Search for the cell housing the specified text and yield its [X, Y] center coordinate. 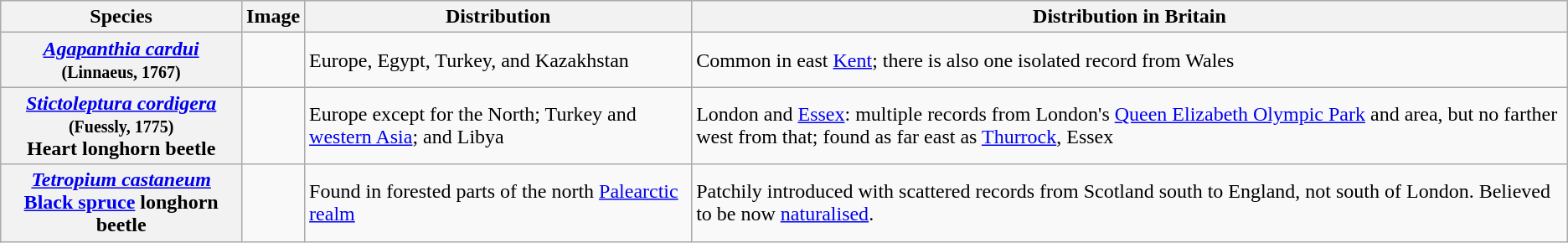
Europe, Egypt, Turkey, and Kazakhstan [498, 60]
Distribution in Britain [1130, 17]
Patchily introduced with scattered records from Scotland south to England, not south of London. Believed to be now naturalised. [1130, 203]
Agapanthia cardui (Linnaeus, 1767) [121, 60]
Image [273, 17]
Distribution [498, 17]
Found in forested parts of the north Palearctic realm [498, 203]
Tetropium castaneum Black spruce longhorn beetle [121, 203]
Common in east Kent; there is also one isolated record from Wales [1130, 60]
Species [121, 17]
Europe except for the North; Turkey and western Asia; and Libya [498, 126]
Stictoleptura cordigera (Fuessly, 1775)Heart longhorn beetle [121, 126]
